Determine the [x, y] coordinate at the center of the cell enclosing the given text.  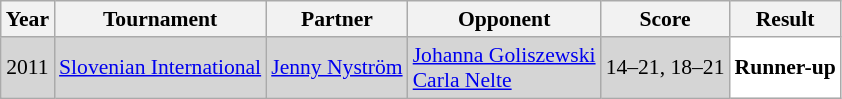
Tournament [160, 19]
Johanna Goliszewski Carla Nelte [504, 68]
Slovenian International [160, 68]
Partner [336, 19]
Score [666, 19]
Year [28, 19]
Jenny Nyström [336, 68]
Result [784, 19]
2011 [28, 68]
Runner-up [784, 68]
14–21, 18–21 [666, 68]
Opponent [504, 19]
